Locate the cell with the specified text and output its (x, y) center coordinate. 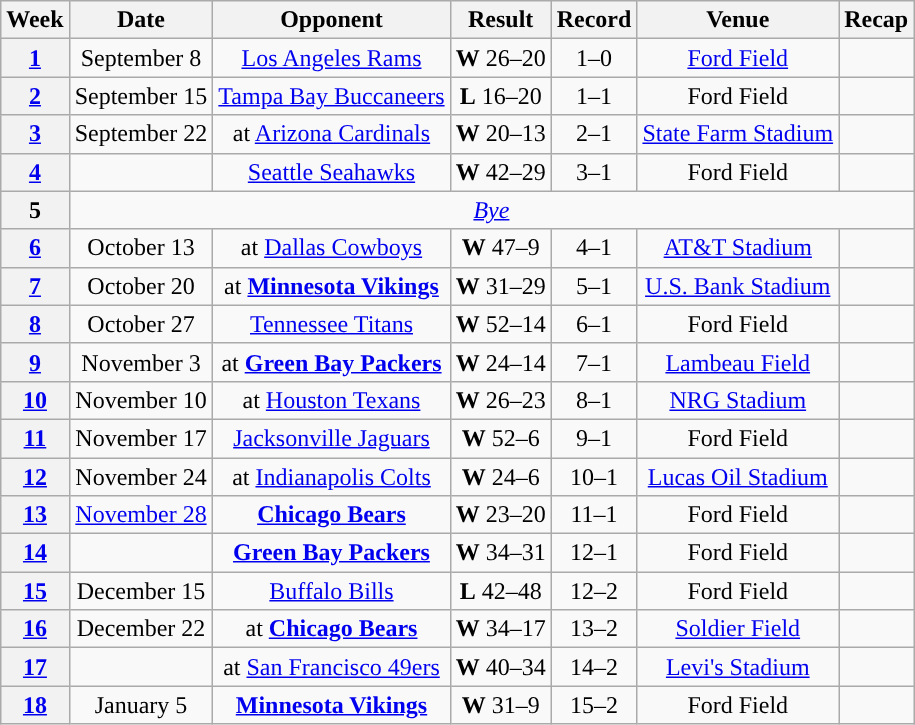
10 (35, 400)
Los Angeles Rams (332, 58)
Minnesota Vikings (332, 705)
2 (35, 96)
Lucas Oil Stadium (738, 477)
Tampa Bay Buccaneers (332, 96)
1 (35, 58)
Result (500, 20)
W 23–20 (500, 515)
Levi's Stadium (738, 667)
October 27 (141, 324)
W 40–34 (500, 667)
Buffalo Bills (332, 591)
at Arizona Cardinals (332, 134)
W 20–13 (500, 134)
L 16–20 (500, 96)
December 15 (141, 591)
November 28 (141, 515)
at Houston Texans (332, 400)
at Green Bay Packers (332, 362)
W 31–9 (500, 705)
W 47–9 (500, 248)
14–2 (594, 667)
November 17 (141, 438)
8–1 (594, 400)
12–2 (594, 591)
at San Francisco 49ers (332, 667)
at Minnesota Vikings (332, 286)
6–1 (594, 324)
Record (594, 20)
9 (35, 362)
13–2 (594, 629)
U.S. Bank Stadium (738, 286)
11–1 (594, 515)
W 31–29 (500, 286)
at Chicago Bears (332, 629)
W 34–17 (500, 629)
3–1 (594, 172)
7–1 (594, 362)
17 (35, 667)
18 (35, 705)
January 5 (141, 705)
at Indianapolis Colts (332, 477)
W 26–23 (500, 400)
Chicago Bears (332, 515)
6 (35, 248)
Lambeau Field (738, 362)
5–1 (594, 286)
at Dallas Cowboys (332, 248)
2–1 (594, 134)
November 10 (141, 400)
W 26–20 (500, 58)
Venue (738, 20)
9–1 (594, 438)
September 8 (141, 58)
14 (35, 553)
Jacksonville Jaguars (332, 438)
15–2 (594, 705)
13 (35, 515)
October 20 (141, 286)
December 22 (141, 629)
Bye (492, 210)
1–0 (594, 58)
AT&T Stadium (738, 248)
Opponent (332, 20)
7 (35, 286)
November 3 (141, 362)
16 (35, 629)
W 24–14 (500, 362)
1–1 (594, 96)
12 (35, 477)
4 (35, 172)
15 (35, 591)
12–1 (594, 553)
L 42–48 (500, 591)
8 (35, 324)
State Farm Stadium (738, 134)
Seattle Seahawks (332, 172)
W 52–6 (500, 438)
November 24 (141, 477)
Week (35, 20)
Recap (876, 20)
September 15 (141, 96)
September 22 (141, 134)
W 34–31 (500, 553)
5 (35, 210)
W 52–14 (500, 324)
October 13 (141, 248)
11 (35, 438)
10–1 (594, 477)
W 42–29 (500, 172)
Green Bay Packers (332, 553)
NRG Stadium (738, 400)
W 24–6 (500, 477)
Date (141, 20)
Tennessee Titans (332, 324)
Soldier Field (738, 629)
3 (35, 134)
4–1 (594, 248)
